Return [x, y] of the center of cell containing provided text 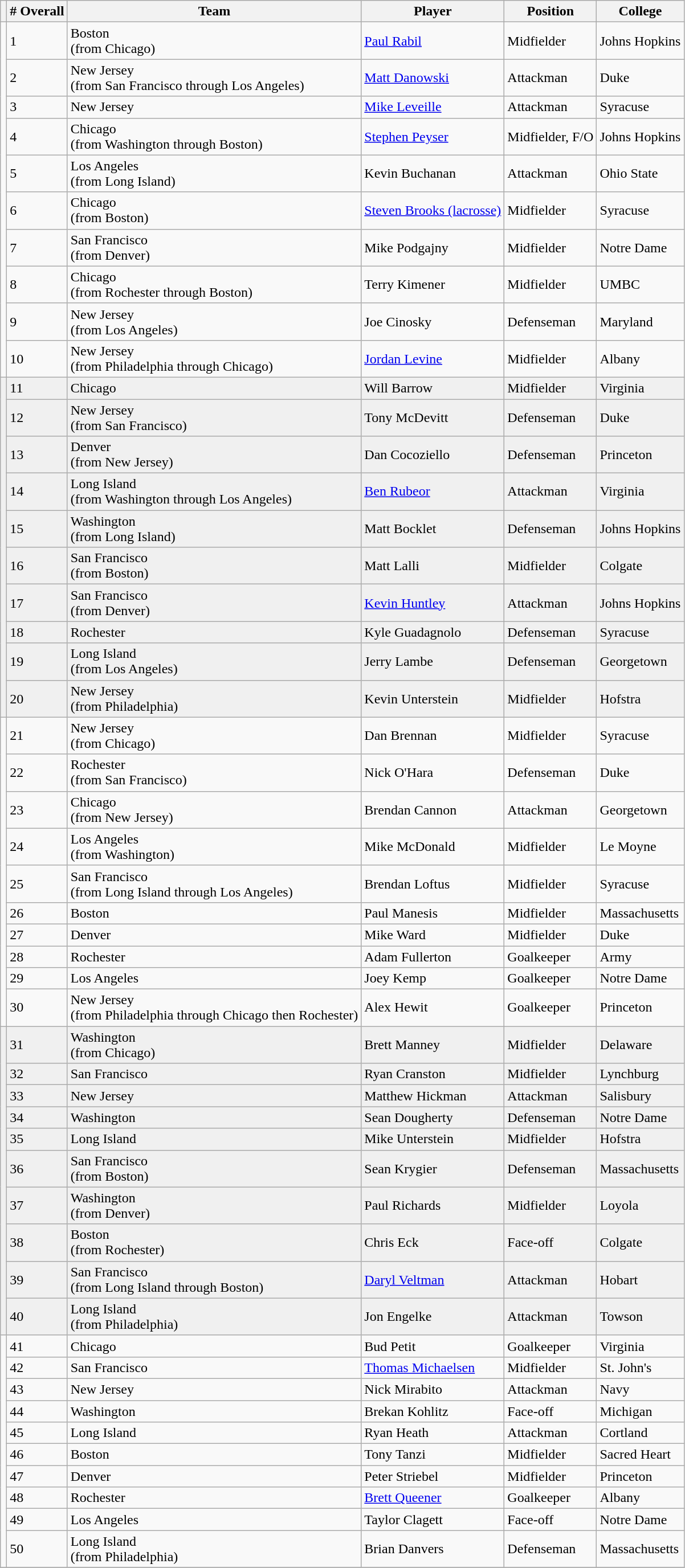
Rochester(from San Francisco) [214, 772]
36 [37, 1169]
5 [37, 173]
27 [37, 935]
19 [37, 662]
Army [641, 956]
49 [37, 1520]
Ryan Heath [433, 1433]
Hobart [641, 1279]
Cortland [641, 1433]
Tony McDevitt [433, 417]
Jordan Levine [433, 359]
15 [37, 529]
Le Moyne [641, 846]
San Francisco(from Long Island through Los Angeles) [214, 884]
17 [37, 603]
28 [37, 956]
13 [37, 455]
34 [37, 1117]
Nick Mirabito [433, 1389]
Matthew Hickman [433, 1096]
48 [37, 1498]
Sacred Heart [641, 1455]
22 [37, 772]
Matt Danowski [433, 77]
Mike Leveille [433, 107]
New Jersey(from Philadelphia) [214, 698]
Matt Lalli [433, 566]
Michigan [641, 1411]
39 [37, 1279]
Paul Richards [433, 1205]
Joey Kemp [433, 979]
Peter Striebel [433, 1476]
Loyola [641, 1205]
43 [37, 1389]
San Francisco(from Long Island through Boston) [214, 1279]
Boston(from Rochester) [214, 1243]
Will Barrow [433, 388]
50 [37, 1549]
Taylor Clagett [433, 1520]
23 [37, 810]
Jon Engelke [433, 1317]
Los Angeles(from Washington) [214, 846]
Denver(from New Jersey) [214, 455]
New Jersey(from Los Angeles) [214, 321]
3 [37, 107]
# Overall [37, 11]
46 [37, 1455]
Daryl Veltman [433, 1279]
24 [37, 846]
Salisbury [641, 1096]
40 [37, 1317]
Kevin Unterstein [433, 698]
Washington(from Long Island) [214, 529]
12 [37, 417]
Chicago(from Washington through Boston) [214, 137]
9 [37, 321]
Mike Podgajny [433, 247]
Stephen Peyser [433, 137]
4 [37, 137]
45 [37, 1433]
Chicago(from Rochester through Boston) [214, 285]
Chicago(from Boston) [214, 211]
Los Angeles(from Long Island) [214, 173]
Matt Bocklet [433, 529]
Chicago(from New Jersey) [214, 810]
37 [37, 1205]
20 [37, 698]
6 [37, 211]
Delaware [641, 1045]
Kevin Huntley [433, 603]
1 [37, 41]
New Jersey(from San Francisco through Los Angeles) [214, 77]
16 [37, 566]
Ben Rubeor [433, 492]
Dan Brennan [433, 736]
Adam Fullerton [433, 956]
Kyle Guadagnolo [433, 632]
Jerry Lambe [433, 662]
Terry Kimener [433, 285]
Position [551, 11]
Brian Danvers [433, 1549]
Brendan Loftus [433, 884]
Brekan Kohlitz [433, 1411]
Sean Krygier [433, 1169]
Washington(from Denver) [214, 1205]
Joe Cinosky [433, 321]
St. John's [641, 1368]
21 [37, 736]
10 [37, 359]
29 [37, 979]
Bud Petit [433, 1346]
25 [37, 884]
Navy [641, 1389]
Sean Dougherty [433, 1117]
Nick O'Hara [433, 772]
Paul Rabil [433, 41]
26 [37, 913]
8 [37, 285]
Lynchburg [641, 1074]
Brett Queener [433, 1498]
Ryan Cranston [433, 1074]
Team [214, 11]
UMBC [641, 285]
Ohio State [641, 173]
44 [37, 1411]
32 [37, 1074]
Mike Ward [433, 935]
47 [37, 1476]
35 [37, 1139]
Washington(from Chicago) [214, 1045]
Brendan Cannon [433, 810]
New Jersey(from Chicago) [214, 736]
Mike McDonald [433, 846]
42 [37, 1368]
New Jersey(from Philadelphia through Chicago) [214, 359]
11 [37, 388]
Dan Cocoziello [433, 455]
Paul Manesis [433, 913]
Long Island(from Los Angeles) [214, 662]
38 [37, 1243]
New Jersey(from Philadelphia through Chicago then Rochester) [214, 1008]
30 [37, 1008]
14 [37, 492]
Chris Eck [433, 1243]
Long Island(from Washington through Los Angeles) [214, 492]
College [641, 11]
New Jersey(from San Francisco) [214, 417]
Midfielder, F/O [551, 137]
7 [37, 247]
Steven Brooks (lacrosse) [433, 211]
31 [37, 1045]
18 [37, 632]
Brett Manney [433, 1045]
Mike Unterstein [433, 1139]
Kevin Buchanan [433, 173]
Tony Tanzi [433, 1455]
Player [433, 11]
41 [37, 1346]
2 [37, 77]
33 [37, 1096]
Thomas Michaelsen [433, 1368]
Towson [641, 1317]
Maryland [641, 321]
Boston(from Chicago) [214, 41]
Alex Hewit [433, 1008]
